Extract the (X, Y) coordinate from the center of the cell holding the provided text.  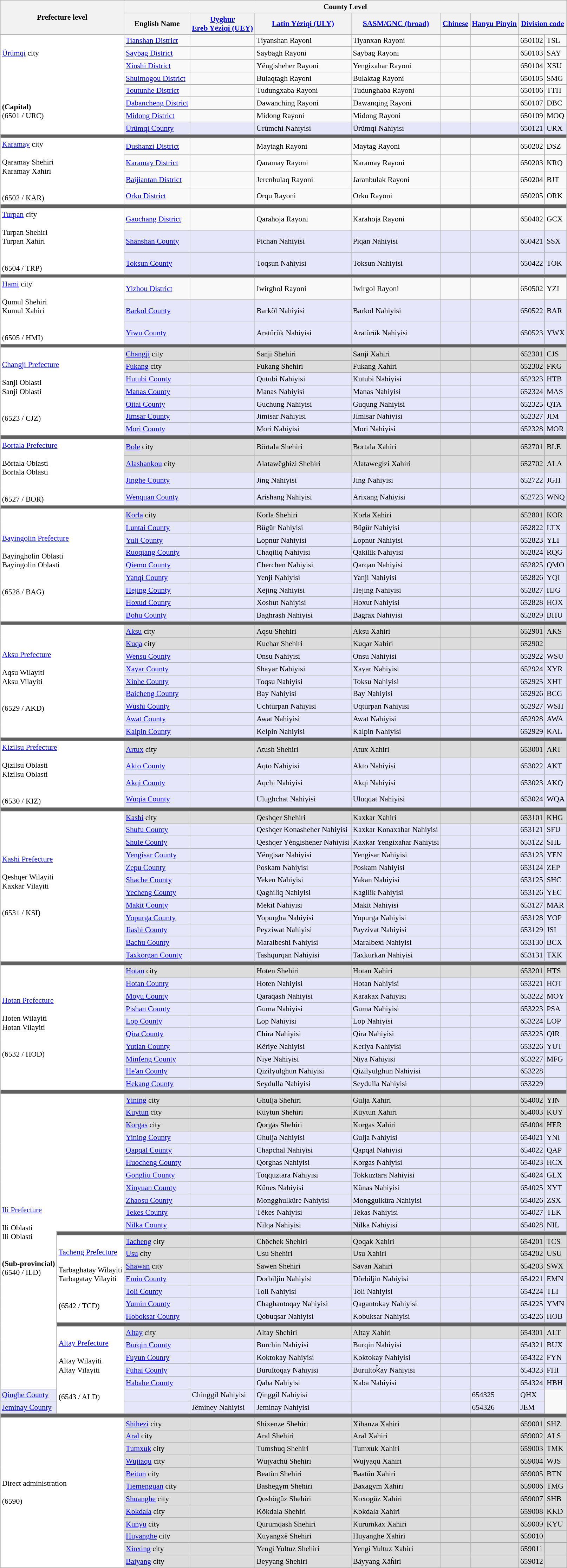
Kuchar Shehiri (303, 644)
Akqi County (157, 782)
SAY (556, 53)
Wuqia County (157, 799)
Orku Rayoni (396, 196)
654226 (532, 1317)
YOP (556, 918)
653227 (532, 1059)
KRQ (556, 163)
SFU (556, 830)
TTH (556, 91)
Alashankou city (157, 464)
Bayingolin Prefecture Bayingholin Oblasti Bayingolin Oblasti (6528 / BAG) (62, 565)
Akqi Nahiyisi (396, 782)
Qeshqer Konasheher Nahiyisi (303, 830)
650422 (532, 263)
Tumxuk Xahiri (396, 1449)
652327 (532, 417)
Kaxkar Konaxahar Nahiyisi (396, 830)
654224 (532, 1291)
Altay Prefecture Altay Wilayiti Altay Vilayiti (6543 / ALD) (91, 1370)
Hotan County (157, 984)
UyghurEreb Yëziqi (UEY) (222, 24)
653127 (532, 905)
Usu Xahiri (396, 1254)
659011 (532, 1549)
Chinese (455, 24)
Hoten Shehiri (303, 971)
Zhaosu County (157, 1200)
652925 (532, 682)
WJS (556, 1461)
Minfeng County (157, 1059)
Saybagh Rayoni (303, 53)
Shawan city (157, 1266)
Ürümchi Nahiyisi (303, 128)
652702 (532, 464)
Atux Xahiri (396, 749)
YQI (556, 578)
MFG (556, 1059)
Bortala Xahiri (396, 447)
ART (556, 749)
Qoqak Xahiri (396, 1241)
Pichan Nahiyisi (303, 241)
Taxkorgan County (157, 955)
Tumshuq Shehiri (303, 1449)
Kuytun city (157, 1112)
Maytagh Rayoni (303, 146)
650105 (532, 78)
652927 (532, 706)
Mori County (157, 429)
650107 (532, 103)
654021 (532, 1138)
Kaxkar Yengixahar Nahiyisi (396, 843)
653228 (532, 1071)
653221 (532, 984)
Barkol Nahiyisi (396, 311)
Tudunghaba Rayoni (396, 91)
Wushi County (157, 706)
Baijiantan District (157, 179)
654225 (532, 1304)
Lop County (157, 1021)
Qaramay Rayoni (303, 163)
Yanqi County (157, 578)
Yuli County (157, 540)
Börtala Shehiri (303, 447)
Yengi Yultuz Shehiri (303, 1549)
653001 (532, 749)
Gulja Xahiri (396, 1100)
Shule County (157, 843)
654201 (532, 1241)
Kökdala Shehiri (303, 1511)
Hekang County (157, 1084)
Kalpin Nahiyisi (396, 731)
659004 (532, 1461)
HTS (556, 971)
Niye Nahiyisi (303, 1059)
Aral Shehiri (303, 1436)
Taxkurkan Nahiyisi (396, 955)
GLX (556, 1175)
Maytag Rayoni (396, 146)
Atush Shehiri (303, 749)
654221 (532, 1279)
Toqsun Nahiyisi (303, 263)
JGH (556, 480)
AKS (556, 631)
TLI (556, 1291)
BHU (556, 615)
Fukang Xahiri (396, 367)
Huyanghe city (157, 1536)
SASM/GNC (broad) (396, 24)
Qaraqash Nahiyisi (303, 996)
Toqquztara Nahiyisi (303, 1175)
Kizilsu Prefecture Qizilsu Oblasti Kizilsu Oblasti (6530 / KIZ) (62, 775)
JEM (532, 1408)
BTN (556, 1474)
KYU (556, 1524)
Ghulja Nahiyisi (303, 1138)
Guqung Nahiyisi (396, 404)
Xinyuan County (157, 1188)
TMK (556, 1449)
Makit Nahiyisi (396, 905)
AKQ (556, 782)
653201 (532, 971)
Burchin Nahiyisi (303, 1345)
Jeminay Nahiyisi (303, 1408)
Tudungxaba Rayoni (303, 91)
FHI (556, 1370)
650104 (532, 66)
Hotan Xahiri (396, 971)
English Name (157, 24)
650205 (532, 196)
652722 (532, 480)
Tianshan District (157, 41)
650502 (532, 289)
653024 (532, 799)
Burultok̂ay Nahiyisi (396, 1370)
YUT (556, 1046)
LTX (556, 528)
HTB (556, 379)
653226 (532, 1046)
Tacheng city (157, 1241)
652826 (532, 578)
Xinshi District (157, 66)
Awat County (157, 719)
652929 (532, 731)
Usu city (157, 1254)
KKD (556, 1511)
Hotan Prefecture Hoten Wilayiti Hotan Vilayiti (6532 / HOD) (62, 1027)
FYN (556, 1358)
HOT (556, 984)
653131 (532, 955)
Dushanzi District (157, 146)
Wensu County (157, 657)
Bulaktag Rayoni (396, 78)
653129 (532, 930)
652902 (532, 644)
654028 (532, 1225)
Barkol County (157, 311)
YZI (556, 289)
Hejing Nahiyisi (396, 590)
MOQ (556, 116)
YMN (556, 1304)
Tacheng Prefecture Tarbaghatay Wilayiti Tarbagatay Vilayiti (6542 / TCD) (91, 1279)
GCX (556, 219)
652801 (532, 515)
Tekes County (157, 1213)
650109 (532, 116)
ALT (556, 1333)
Yecheng County (157, 893)
652301 (532, 354)
Sanji Xahiri (396, 354)
RQG (556, 553)
Ili Prefecture Ili Oblasti Ili Oblasti (Sub-provincial)(6540 / ILD) (29, 1241)
Guchung Nahiyisi (303, 404)
Cherchen Nahiyisi (303, 565)
Pishan County (157, 1009)
Orqu Rayoni (303, 196)
TEK (556, 1213)
Hoten Nahiyisi (303, 984)
Gongliu County (157, 1175)
Xinhe County (157, 682)
654024 (532, 1175)
Yëngisar Nahiyisi (303, 855)
Xinxing city (157, 1549)
Burqin County (157, 1345)
ZEP (556, 867)
653123 (532, 855)
XHT (556, 682)
Yengixahar Rayoni (396, 66)
Huyanghe Xahiri (396, 1536)
Toksun County (157, 263)
He'an County (157, 1071)
654203 (532, 1266)
653101 (532, 818)
Jimsar County (157, 417)
Aksu city (157, 631)
Barköl Nahiyisi (303, 311)
WNQ (556, 497)
Korgas Xahiri (396, 1125)
Hami city Qumul Shehiri Kumul Xahiri (6505 / HMI) (62, 311)
QAP (556, 1150)
Habahe County (157, 1383)
Mekit Nahiyisi (303, 905)
Qurumqash Shehiri (303, 1524)
ORK (556, 196)
ALS (556, 1436)
Yining city (157, 1100)
Qeshqer Shehiri (303, 818)
652827 (532, 590)
SSX (556, 241)
652829 (532, 615)
Tumxuk city (157, 1449)
Arixang Nahiyisi (396, 497)
Toutunhe District (157, 91)
653023 (532, 782)
Qorgas Shehiri (303, 1125)
DSZ (556, 146)
Xuyangxë Shehiri (303, 1536)
Emin County (157, 1279)
Xëjing Nahiyisi (303, 590)
BCG (556, 694)
Baghrash Nahiyisi (303, 615)
Bohu County (157, 615)
652323 (532, 379)
Baiyang city (157, 1562)
KHG (556, 818)
Qaghiliq Nahiyisi (303, 893)
Yopurgha Nahiyisi (303, 918)
Jeminay County (29, 1408)
652901 (532, 631)
Changji Prefecture Sanji Oblasti Sanji Oblasti (6523 / CJZ) (62, 392)
Qoshögüz Shehiri (303, 1499)
Ürümqi city (Capital)(6501 / URC) (62, 84)
Gaochang District (157, 219)
Ürümqi County (157, 128)
WSH (556, 706)
Toqsu Nahiyisi (303, 682)
Yiwu County (157, 333)
Bashegym Shehiri (303, 1486)
SHB (556, 1499)
Ürümqi Nahiyisi (396, 128)
Kutubi Nahiyisi (396, 379)
Hoboksar County (157, 1317)
Nilqa Nahiyisi (303, 1225)
Aksu Prefecture Aqsu Wilayiti Aksu Vilayiti (6529 / AKD) (62, 681)
Chira Nahiyisi (303, 1034)
PSA (556, 1009)
650204 (532, 179)
Qaba Nahiyisi (303, 1383)
Künes Nahiyisi (303, 1188)
Sanji Shehiri (303, 354)
Saybag Rayoni (396, 53)
Niya Nahiyisi (396, 1059)
659009 (532, 1524)
Yutian County (157, 1046)
Usu Shehiri (303, 1254)
Yizhou District (157, 289)
Korla Xahiri (396, 515)
Yining County (157, 1138)
Wujiaqu city (157, 1461)
BLE (556, 447)
653128 (532, 918)
Beyyang Shehiri (303, 1562)
Qiemo County (157, 565)
Tiyanxan Rayoni (396, 41)
Yopurga Nahiyisi (396, 918)
653224 (532, 1021)
Chaghantoqay Nahiyisi (303, 1304)
Savan Xahiri (396, 1266)
AKT (556, 766)
Alatawegizi Xahiri (396, 464)
Latin Yéziqi (ULY) (303, 24)
Alatawëghizi Shehiri (303, 464)
Karamay District (157, 163)
Maralbexi Nahiyisi (396, 943)
Baicheng County (157, 694)
652723 (532, 497)
Dawanching Rayoni (303, 103)
659010 (532, 1536)
Chapchal Nahiyisi (303, 1150)
Jaranbulak Rayoni (396, 179)
Kokdala Xahiri (396, 1511)
Fuyun County (157, 1358)
653223 (532, 1009)
652822 (532, 528)
653126 (532, 893)
BAR (556, 311)
Yëngisheher Rayoni (303, 66)
Korla city (157, 515)
659002 (532, 1436)
County Level (345, 7)
Xayar County (157, 669)
653122 (532, 843)
Shayar Nahiyisi (303, 669)
654004 (532, 1125)
653229 (532, 1084)
Qagantokay Nahiyisi (396, 1304)
Akto Nahiyisi (396, 766)
Baatün Xahiri (396, 1474)
Shixenze Shehiri (303, 1424)
YNI (556, 1138)
654324 (532, 1383)
Hoxud County (157, 603)
Arishang Nahiyisi (303, 497)
Kunyu city (157, 1524)
Direct administration(6590) (62, 1493)
Fuhai County (157, 1370)
YEN (556, 855)
Aral Xahiri (396, 1436)
Sawen Shehiri (303, 1266)
Kaba Nahiyisi (396, 1383)
Hanyu Pinyin (494, 24)
Hotan city (157, 971)
Bulaqtagh Rayoni (303, 78)
YEC (556, 893)
BUX (556, 1345)
Changji city (157, 354)
KUY (556, 1112)
Qakilik Nahiyisi (396, 553)
LOP (556, 1021)
WSU (556, 657)
Shache County (157, 880)
Tiyanshan Rayoni (303, 41)
Ulughchat Nahiyisi (303, 799)
Ruoqiang County (157, 553)
Kelpin Nahiyisi (303, 731)
Qapqal County (157, 1150)
Altay Shehiri (303, 1333)
Ghulja Shehiri (303, 1100)
Qobuqsar Nahiyisi (303, 1317)
Qeshqer Yéngisheher Nahiyisi (303, 843)
652324 (532, 392)
Turpan city Turpan Shehiri Turpan Xahiri (6504 / TRP) (62, 241)
Dorbiljin Nahiyisi (303, 1279)
Keriya Nahiyisi (396, 1046)
Küytun Xahiri (396, 1112)
Baxagym Xahiri (396, 1486)
Karahoja Rayoni (396, 219)
652325 (532, 404)
653130 (532, 943)
Bole city (157, 447)
Shufu County (157, 830)
650402 (532, 219)
TSL (556, 41)
654022 (532, 1150)
652924 (532, 669)
Këriye Nahiyisi (303, 1046)
QMO (556, 565)
Qinghe County (29, 1395)
654326 (494, 1408)
Beatün Shehiri (303, 1474)
TXK (556, 955)
Iwirgol Rayoni (396, 289)
Monggulküra Nahiyisi (396, 1200)
654023 (532, 1163)
Bagrax Nahiyisi (396, 615)
Yanji Nahiyisi (396, 578)
Iwirghol Rayoni (303, 289)
Makit County (157, 905)
Yumin County (157, 1304)
654027 (532, 1213)
654323 (532, 1370)
Wujyaqü Xahiri (396, 1461)
Toksun Nahiyisi (396, 263)
652828 (532, 603)
650522 (532, 311)
MOR (556, 429)
Aqto Nahiyisi (303, 766)
Toksu Nahiyisi (396, 682)
Payzivat Nahiyisi (396, 930)
654301 (532, 1333)
Piqan Nahiyisi (396, 241)
XYT (556, 1188)
654026 (532, 1200)
Kashi Prefecture Qeshqer Wilayiti Kaxkar Vilayiti (6531 / KSI) (62, 886)
Qitai County (157, 404)
Kagilik Nahiyisi (396, 893)
Jinghe County (157, 480)
Bortala Prefecture Börtala Oblasti Bortala Oblasti (6527 / BOR) (62, 472)
SHC (556, 880)
652701 (532, 447)
659007 (532, 1499)
Hejing County (157, 590)
Karamay city Qaramay Shehiri Karamay Xahiri (6502 / KAR) (62, 172)
TMG (556, 1486)
653124 (532, 867)
Yengisar County (157, 855)
Yengi Yultuz Xahiri (396, 1549)
654202 (532, 1254)
Uluqqat Nahiyisi (396, 799)
DBC (556, 103)
653125 (532, 880)
Kobuksar Nahiyisi (396, 1317)
Xayar Nahiyisi (396, 669)
650121 (532, 128)
HOX (556, 603)
Yeken Nahiyisi (303, 880)
Saybag District (157, 53)
KOR (556, 515)
659008 (532, 1511)
659006 (532, 1486)
Maralbeshi Nahiyisi (303, 943)
Yopurga County (157, 918)
Zepu County (157, 867)
YLI (556, 540)
Toli County (157, 1291)
654025 (532, 1188)
Mongghulküre Nahiyisi (303, 1200)
Qinggil Nahiyisi (303, 1395)
Beitun city (157, 1474)
654325 (494, 1395)
Midong District (157, 116)
650103 (532, 53)
Jëminey Nahiyisi (222, 1408)
HER (556, 1125)
Bäyyang Xäĥiri (396, 1562)
MAR (556, 905)
Dawanqing Rayoni (396, 103)
Division code (542, 24)
HOB (556, 1317)
EMN (556, 1279)
TCS (556, 1241)
654003 (532, 1112)
Peyziwat Nahiyisi (303, 930)
652922 (532, 657)
652328 (532, 429)
JIM (556, 417)
Kaxkar Xahiri (396, 818)
Chinggil Nahiyisi (222, 1395)
Dörbiljin Nahiyisi (396, 1279)
Hoxut Nahiyisi (396, 603)
Dabancheng District (157, 103)
Gulja Nahiyisi (396, 1138)
SMG (556, 78)
Uchturpan Nahiyisi (303, 706)
Qira County (157, 1034)
JSI (556, 930)
Fukang city (157, 367)
Korgas city (157, 1125)
650203 (532, 163)
Artux city (157, 749)
CJS (556, 354)
Koxogüz Xahiri (396, 1499)
652824 (532, 553)
Luntai County (157, 528)
MOY (556, 996)
652926 (532, 694)
Yenji Nahiyisi (303, 578)
Aqsu Shehiri (303, 631)
Qarahoja Rayoni (303, 219)
XSU (556, 66)
654321 (532, 1345)
NIL (556, 1225)
XYR (556, 669)
Chöchek Shehiri (303, 1241)
Aral city (157, 1436)
650106 (532, 91)
AWA (556, 719)
Qarqan Nahiyisi (396, 565)
654322 (532, 1358)
Wujyachü Shehiri (303, 1461)
Shanshan County (157, 241)
BJT (556, 179)
653225 (532, 1034)
Korgas Nahiyisi (396, 1163)
Huocheng County (157, 1163)
ALA (556, 464)
WQA (556, 799)
659005 (532, 1474)
Burultoqay Nahiyisi (303, 1370)
HCX (556, 1163)
Shihezi city (157, 1424)
Tëkes Nahiyisi (303, 1213)
Kokdala city (157, 1511)
TOK (556, 263)
Wenquan County (157, 497)
Korla Shehiri (303, 515)
SWX (556, 1266)
SHL (556, 843)
QIR (556, 1034)
659012 (532, 1562)
652823 (532, 540)
Kuqar Xahiri (396, 644)
653222 (532, 996)
Uqturpan Nahiyisi (396, 706)
Bachu County (157, 943)
653022 (532, 766)
HJG (556, 590)
Moyu County (157, 996)
QTA (556, 404)
Orku District (157, 196)
Xoshut Nahiyisi (303, 603)
KAL (556, 731)
Karakax Nahiyisi (396, 996)
659003 (532, 1449)
QHX (532, 1395)
Prefecture level (62, 18)
Aksu Xahiri (396, 631)
URX (556, 128)
Shuimogou District (157, 78)
Yengisar Nahiyisi (396, 855)
Kuqa city (157, 644)
652928 (532, 719)
Tiemenguan city (157, 1486)
Jiashi County (157, 930)
Kurumkax Xahiri (396, 1524)
ZSX (556, 1200)
Tokkuztara Nahiyisi (396, 1175)
Burqin Nahiyisi (396, 1345)
Jerenbulaq Rayoni (303, 179)
650523 (532, 333)
Qapqal Nahiyisi (396, 1150)
BCX (556, 943)
Nilka County (157, 1225)
Kalpin County (157, 731)
Qira Nahiyisi (396, 1034)
YIN (556, 1100)
659001 (532, 1424)
650102 (532, 41)
Fukang Shehiri (303, 367)
Akto County (157, 766)
Künas Nahiyisi (396, 1188)
Karamay Rayoni (396, 163)
Hutubi County (157, 379)
Tekas Nahiyisi (396, 1213)
Manas County (157, 392)
HBH (556, 1383)
Aqchi Nahiyisi (303, 782)
653121 (532, 830)
SHZ (556, 1424)
Kashi city (157, 818)
Hotan Nahiyisi (396, 984)
654002 (532, 1100)
Qorghas Nahiyisi (303, 1163)
YWX (556, 333)
Chaqiliq Nahiyisi (303, 553)
Altay city (157, 1333)
Nilka Nahiyisi (396, 1225)
650421 (532, 241)
Küytun Shehiri (303, 1112)
Altay Xahiri (396, 1333)
USU (556, 1254)
Qutubi Nahiyisi (303, 379)
MAS (556, 392)
652302 (532, 367)
650202 (532, 146)
Xihanza Xahiri (396, 1424)
652825 (532, 565)
Tashqurqan Nahiyisi (303, 955)
FKG (556, 367)
Shuanghe city (157, 1499)
Yakan Nahiyisi (396, 880)
